Locate the cell with the specified text and output its (X, Y) center coordinate. 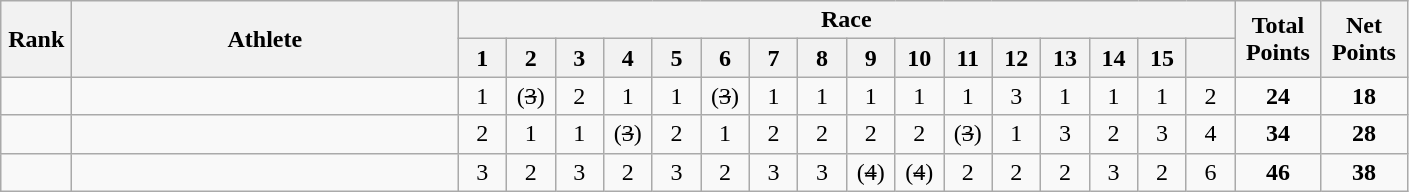
Total Points (1278, 39)
8 (822, 58)
38 (1364, 172)
Rank (36, 39)
24 (1278, 96)
14 (1114, 58)
18 (1364, 96)
28 (1364, 134)
10 (920, 58)
15 (1162, 58)
Athlete (265, 39)
13 (1066, 58)
46 (1278, 172)
Race (846, 20)
7 (774, 58)
34 (1278, 134)
9 (870, 58)
11 (968, 58)
5 (676, 58)
12 (1016, 58)
Net Points (1364, 39)
